Output the (X, Y) coordinate of the center of the cell containing the given text.  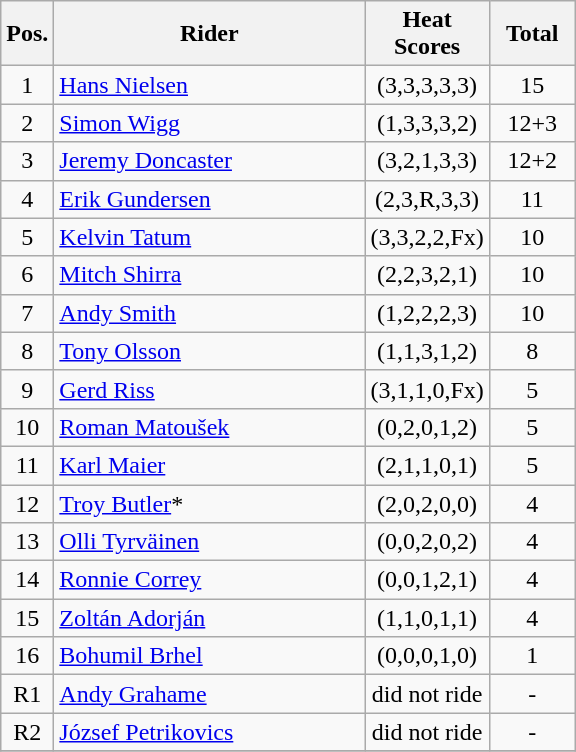
13 (28, 542)
R2 (28, 732)
Tony Olsson (210, 351)
2 (28, 123)
14 (28, 580)
Zoltán Adorján (210, 618)
(1,1,3,1,2) (427, 351)
(3,1,1,0,Fx) (427, 389)
(3,2,1,3,3) (427, 161)
(0,0,2,0,2) (427, 542)
(2,3,R,3,3) (427, 199)
Karl Maier (210, 465)
József Petrikovics (210, 732)
(1,3,3,3,2) (427, 123)
(2,2,3,2,1) (427, 275)
12+3 (532, 123)
7 (28, 313)
Andy Smith (210, 313)
Rider (210, 34)
Simon Wigg (210, 123)
Total (532, 34)
9 (28, 389)
Hans Nielsen (210, 85)
Gerd Riss (210, 389)
Jeremy Doncaster (210, 161)
Olli Tyrväinen (210, 542)
12+2 (532, 161)
R1 (28, 694)
6 (28, 275)
(0,2,0,1,2) (427, 427)
(0,0,0,1,0) (427, 656)
(2,0,2,0,0) (427, 503)
16 (28, 656)
Roman Matoušek (210, 427)
Andy Grahame (210, 694)
Troy Butler* (210, 503)
Kelvin Tatum (210, 237)
(1,1,0,1,1) (427, 618)
3 (28, 161)
Heat Scores (427, 34)
12 (28, 503)
(2,1,1,0,1) (427, 465)
(1,2,2,2,3) (427, 313)
Mitch Shirra (210, 275)
(0,0,1,2,1) (427, 580)
Pos. (28, 34)
Bohumil Brhel (210, 656)
(3,3,3,3,3) (427, 85)
(3,3,2,2,Fx) (427, 237)
Erik Gundersen (210, 199)
Ronnie Correy (210, 580)
